Return the (x, y) coordinate for the center point of the cell that contains the specified text.  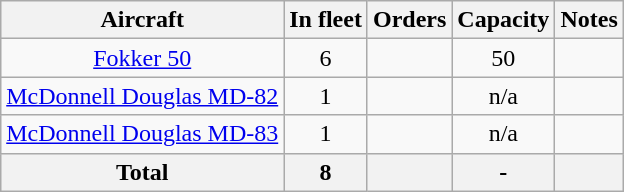
Notes (589, 20)
8 (326, 172)
50 (504, 58)
Capacity (504, 20)
6 (326, 58)
McDonnell Douglas MD-83 (142, 134)
Total (142, 172)
McDonnell Douglas MD-82 (142, 96)
Fokker 50 (142, 58)
In fleet (326, 20)
Orders (409, 20)
Aircraft (142, 20)
- (504, 172)
